Return (x, y) of the center of cell containing provided text 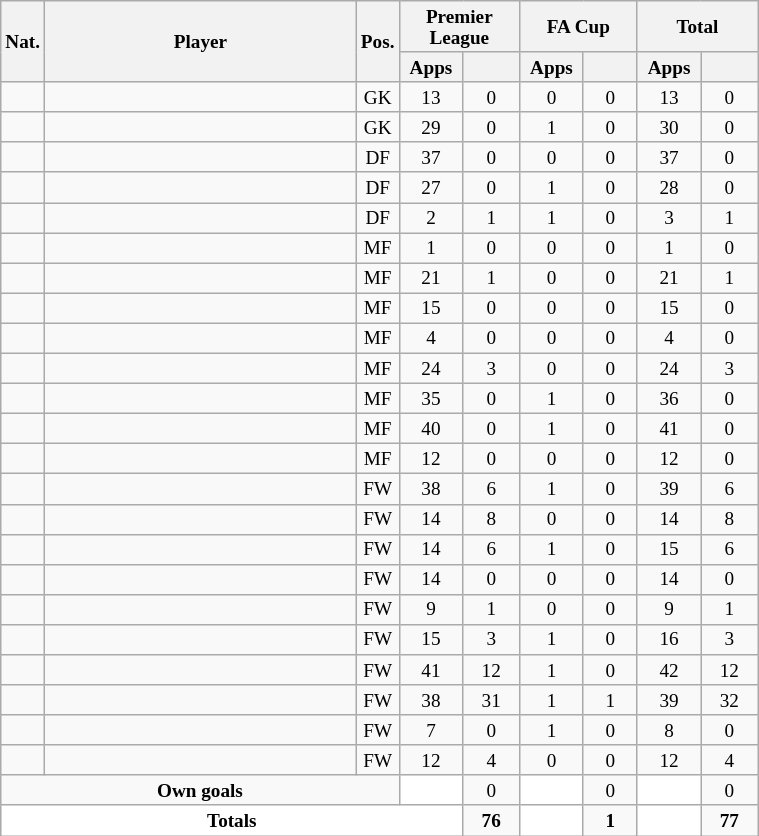
31 (492, 700)
7 (431, 730)
35 (431, 398)
42 (669, 669)
FA Cup (579, 26)
30 (669, 127)
Nat. (23, 42)
Totals (232, 820)
36 (669, 398)
16 (669, 639)
Own goals (200, 790)
Premier League (459, 26)
29 (431, 127)
77 (730, 820)
2 (431, 217)
32 (730, 700)
27 (431, 187)
28 (669, 187)
Pos. (378, 42)
76 (492, 820)
Player (201, 42)
40 (431, 428)
Total (698, 26)
